Extract the (x, y) coordinate from the center of the cell holding the provided text.  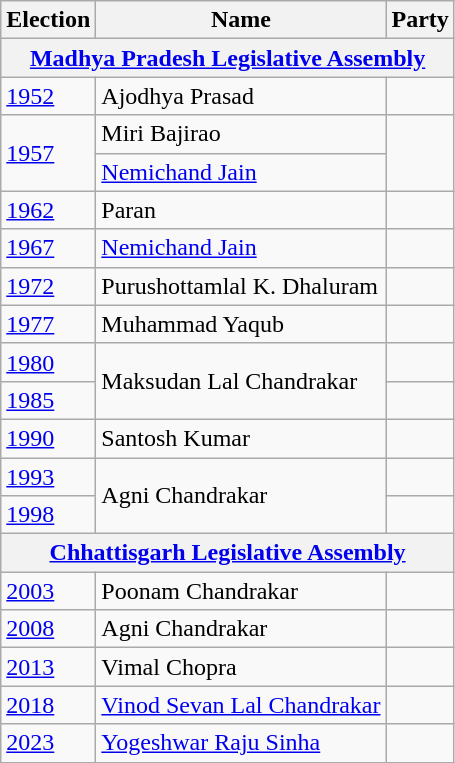
Muhammad Yaqub (241, 324)
2008 (48, 629)
1980 (48, 362)
1952 (48, 96)
2023 (48, 743)
1993 (48, 477)
Paran (241, 210)
Santosh Kumar (241, 438)
1957 (48, 153)
2003 (48, 591)
Vinod Sevan Lal Chandrakar (241, 705)
Purushottamlal K. Dhaluram (241, 286)
Vimal Chopra (241, 667)
Chhattisgarh Legislative Assembly (228, 553)
Party (420, 20)
1998 (48, 515)
Election (48, 20)
Madhya Pradesh Legislative Assembly (228, 58)
2018 (48, 705)
Ajodhya Prasad (241, 96)
Poonam Chandrakar (241, 591)
1977 (48, 324)
Miri Bajirao (241, 134)
1962 (48, 210)
Maksudan Lal Chandrakar (241, 381)
1972 (48, 286)
2013 (48, 667)
Name (241, 20)
1985 (48, 400)
Yogeshwar Raju Sinha (241, 743)
1990 (48, 438)
1967 (48, 248)
